Capture the cell that displays the provided text and extract its (x, y) central coordinate. 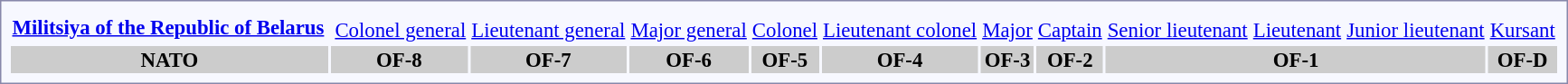
OF-3 (1007, 60)
NATO (170, 60)
Major general (689, 30)
OF-7 (548, 60)
OF-4 (899, 60)
Major (1007, 30)
Junior lieutenant (1416, 30)
Kursant (1523, 30)
Lieutenant (1297, 30)
OF-6 (689, 60)
Senior lieutenant (1177, 30)
Militsiya of the Republic of Belarus (168, 27)
OF-2 (1070, 60)
OF-5 (785, 60)
Lieutenant colonel (899, 30)
Lieutenant general (548, 30)
OF-1 (1296, 60)
OF-D (1523, 60)
OF-8 (400, 60)
Colonel general (401, 30)
Captain (1070, 30)
Colonel (785, 30)
